Scan for the cell matching the given text and deliver its (x, y) coordinate at center. 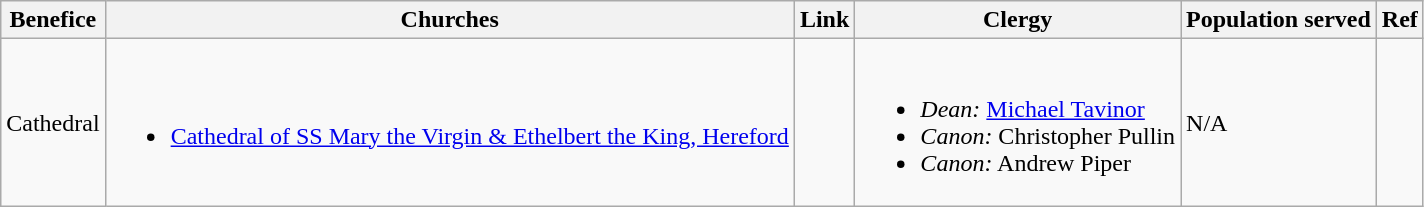
Cathedral (53, 122)
Link (824, 20)
Dean: Michael TavinorCanon: Christopher PullinCanon: Andrew Piper (1018, 122)
N/A (1279, 122)
Cathedral of SS Mary the Virgin & Ethelbert the King, Hereford (450, 122)
Ref (1400, 20)
Churches (450, 20)
Clergy (1018, 20)
Benefice (53, 20)
Population served (1279, 20)
